Return [X, Y] of the center of cell containing provided text 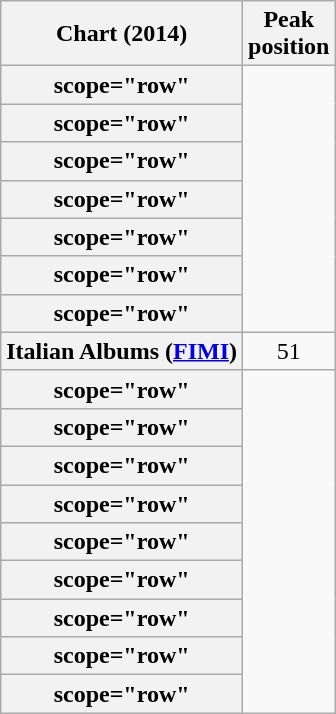
Peakposition [289, 34]
Chart (2014) [122, 34]
51 [289, 351]
Italian Albums (FIMI) [122, 351]
